Detect which cell encompasses the target text, then output its [X, Y] center coordinate. 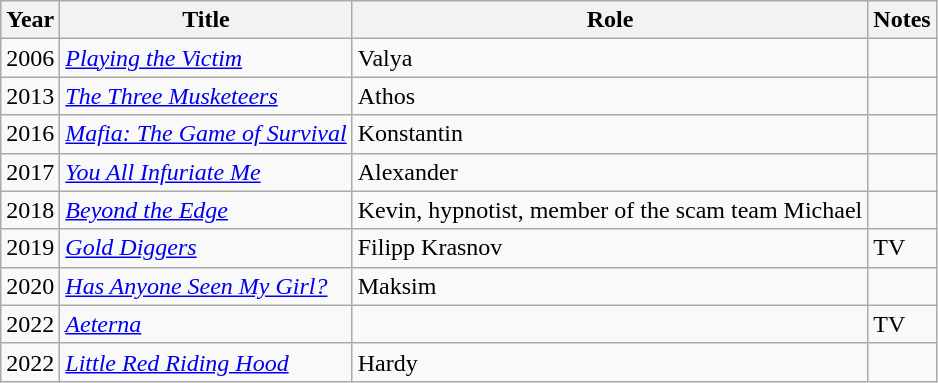
Role [610, 20]
2013 [30, 96]
Maksim [610, 286]
Notes [902, 20]
2018 [30, 210]
Beyond the Edge [206, 210]
Konstantin [610, 134]
Alexander [610, 172]
Hardy [610, 362]
Filipp Krasnov [610, 248]
2006 [30, 58]
Gold Diggers [206, 248]
Mafia: The Game of Survival [206, 134]
2017 [30, 172]
2016 [30, 134]
The Three Musketeers [206, 96]
Athos [610, 96]
Year [30, 20]
You All Infuriate Me [206, 172]
Little Red Riding Hood [206, 362]
Kevin, hypnotist, member of the scam team Michael [610, 210]
Aeterna [206, 324]
Playing the Victim [206, 58]
2020 [30, 286]
Valya [610, 58]
Has Anyone Seen My Girl? [206, 286]
2019 [30, 248]
Title [206, 20]
